Scan for the cell matching the given text and deliver its (x, y) coordinate at center. 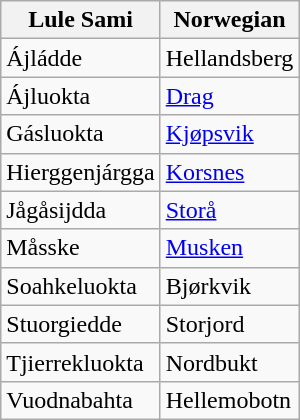
Storå (230, 210)
Lule Sami (80, 20)
Hellemobotn (230, 400)
Tjierrekluokta (80, 362)
Soahkeluokta (80, 286)
Stuorgiedde (80, 324)
Ájládde (80, 58)
Bjørkvik (230, 286)
Kjøpsvik (230, 134)
Hellandsberg (230, 58)
Korsnes (230, 172)
Ájluokta (80, 96)
Drag (230, 96)
Storjord (230, 324)
Hierggenjárgga (80, 172)
Vuodnabahta (80, 400)
Jågåsijdda (80, 210)
Gásluokta (80, 134)
Nordbukt (230, 362)
Musken (230, 248)
Norwegian (230, 20)
Måsske (80, 248)
